Scan for the cell matching the given text and deliver its (x, y) coordinate at center. 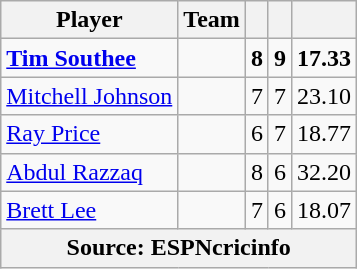
23.10 (324, 96)
Brett Lee (90, 210)
Abdul Razzaq (90, 172)
18.07 (324, 210)
Ray Price (90, 134)
32.20 (324, 172)
9 (280, 58)
Player (90, 20)
Team (212, 20)
17.33 (324, 58)
Source: ESPNcricinfo (179, 248)
18.77 (324, 134)
Tim Southee (90, 58)
Mitchell Johnson (90, 96)
